Search for the cell housing the specified text and yield its (X, Y) center coordinate. 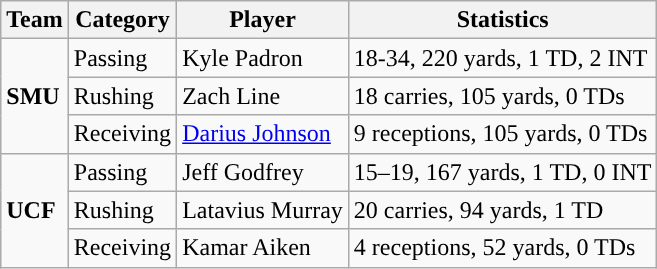
Darius Johnson (263, 134)
9 receptions, 105 yards, 0 TDs (502, 134)
Player (263, 20)
20 carries, 94 yards, 1 TD (502, 210)
Zach Line (263, 96)
Statistics (502, 20)
Category (122, 20)
Latavius Murray (263, 210)
SMU (35, 96)
Kyle Padron (263, 58)
Jeff Godfrey (263, 172)
18 carries, 105 yards, 0 TDs (502, 96)
4 receptions, 52 yards, 0 TDs (502, 248)
15–19, 167 yards, 1 TD, 0 INT (502, 172)
UCF (35, 210)
Team (35, 20)
Kamar Aiken (263, 248)
18-34, 220 yards, 1 TD, 2 INT (502, 58)
